Determine the (x, y) coordinate at the center of the cell enclosing the given text.  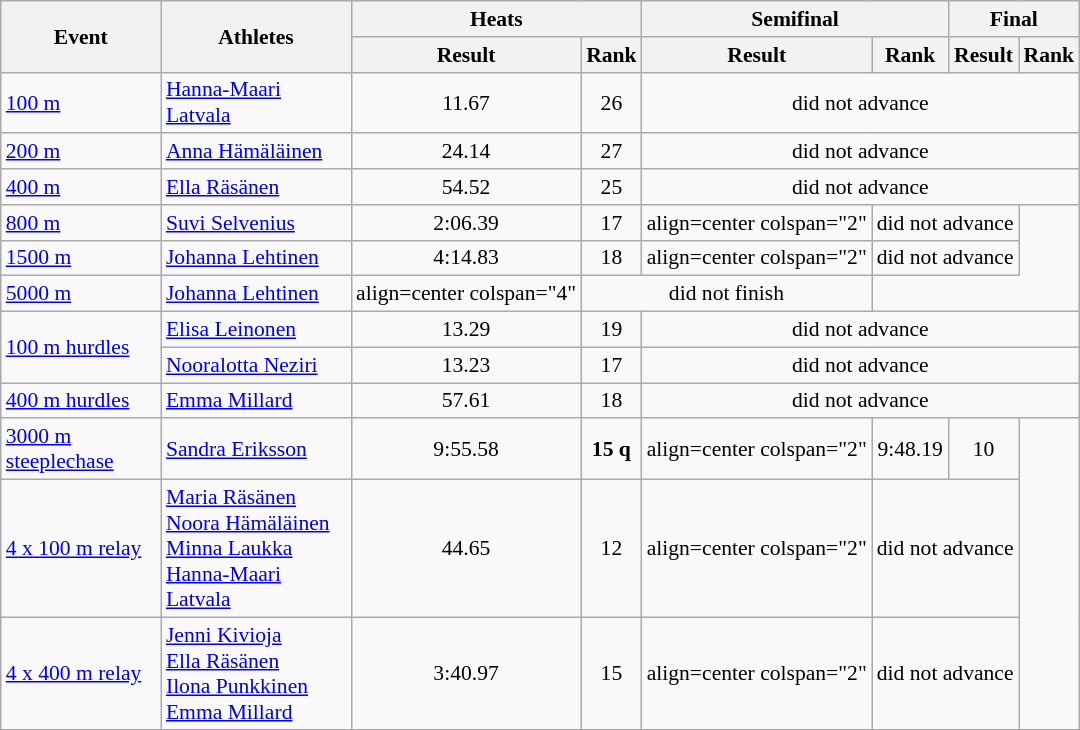
Final (1014, 19)
5000 m (81, 294)
44.65 (466, 549)
2:06.39 (466, 223)
4 x 400 m relay (81, 673)
26 (612, 102)
Sandra Eriksson (256, 450)
Ella Räsänen (256, 187)
400 m (81, 187)
13.23 (466, 365)
200 m (81, 152)
align=center colspan="4" (466, 294)
4:14.83 (466, 258)
Jenni KiviojaElla RäsänenIlona PunkkinenEmma Millard (256, 673)
did not finish (726, 294)
Suvi Selvenius (256, 223)
Heats (496, 19)
400 m hurdles (81, 401)
9:55.58 (466, 450)
3000 m steeplechase (81, 450)
Hanna-Maari Latvala (256, 102)
Event (81, 36)
9:48.19 (910, 450)
Nooralotta Neziri (256, 365)
Emma Millard (256, 401)
25 (612, 187)
Athletes (256, 36)
Maria RäsänenNoora HämäläinenMinna LaukkaHanna-Maari Latvala (256, 549)
19 (612, 330)
4 x 100 m relay (81, 549)
Anna Hämäläinen (256, 152)
27 (612, 152)
Semifinal (796, 19)
800 m (81, 223)
24.14 (466, 152)
15 q (612, 450)
100 m (81, 102)
11.67 (466, 102)
3:40.97 (466, 673)
100 m hurdles (81, 348)
13.29 (466, 330)
54.52 (466, 187)
12 (612, 549)
15 (612, 673)
57.61 (466, 401)
10 (983, 450)
Elisa Leinonen (256, 330)
1500 m (81, 258)
